Find where the given text appears and provide that cell's center as (x, y) coordinate. 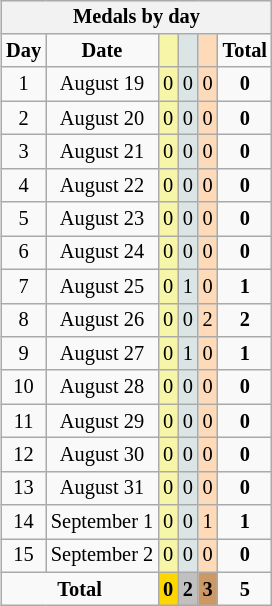
August 30 (102, 455)
Date (102, 51)
August 26 (102, 320)
August 27 (102, 354)
12 (24, 455)
Day (24, 51)
14 (24, 522)
September 2 (102, 556)
9 (24, 354)
Medals by day (136, 17)
August 25 (102, 286)
4 (24, 185)
7 (24, 286)
August 24 (102, 253)
13 (24, 488)
August 31 (102, 488)
August 28 (102, 387)
August 21 (102, 152)
15 (24, 556)
September 1 (102, 522)
August 19 (102, 84)
August 29 (102, 421)
August 22 (102, 185)
6 (24, 253)
10 (24, 387)
August 20 (102, 118)
8 (24, 320)
11 (24, 421)
August 23 (102, 219)
